Find where the given text appears and provide that cell's center as [X, Y] coordinate. 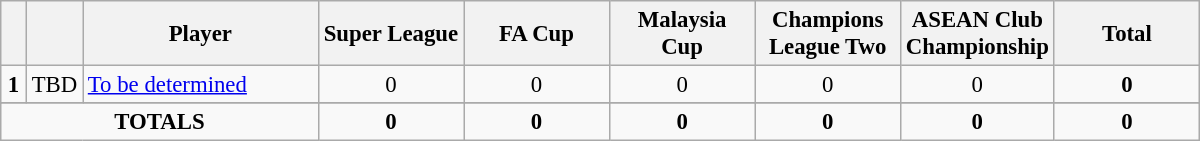
Super League [391, 34]
Champions League Two [828, 34]
To be determined [200, 85]
Player [200, 34]
1 [14, 85]
ASEAN Club Championship [977, 34]
TOTALS [160, 122]
TBD [54, 85]
Malaysia Cup [682, 34]
Total [1127, 34]
FA Cup [537, 34]
